For the text-containing cell, return its midpoint in [x, y] coordinate format. 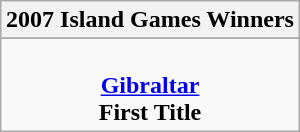
2007 Island Games Winners [150, 20]
GibraltarFirst Title [150, 85]
